For the text-containing cell, return its midpoint in [X, Y] coordinate format. 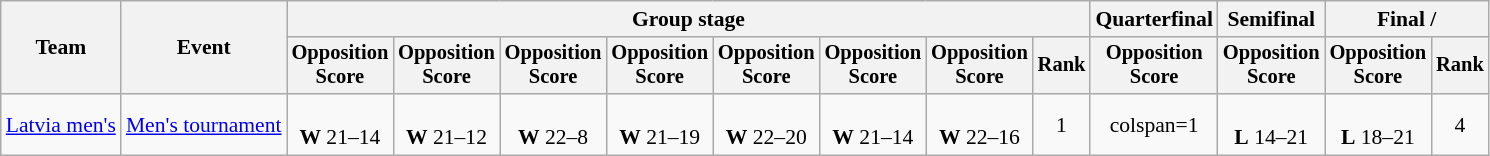
Men's tournament [204, 124]
W 22–8 [554, 124]
Semifinal [1272, 19]
W 22–20 [766, 124]
W 22–16 [980, 124]
4 [1460, 124]
L 14–21 [1272, 124]
L 18–21 [1378, 124]
colspan=1 [1154, 124]
Final / [1407, 19]
Event [204, 48]
Team [61, 48]
Group stage [689, 19]
W 21–19 [660, 124]
Quarterfinal [1154, 19]
W 21–12 [446, 124]
1 [1062, 124]
Latvia men's [61, 124]
